Return the (X, Y) coordinate for the center point of the cell that contains the specified text.  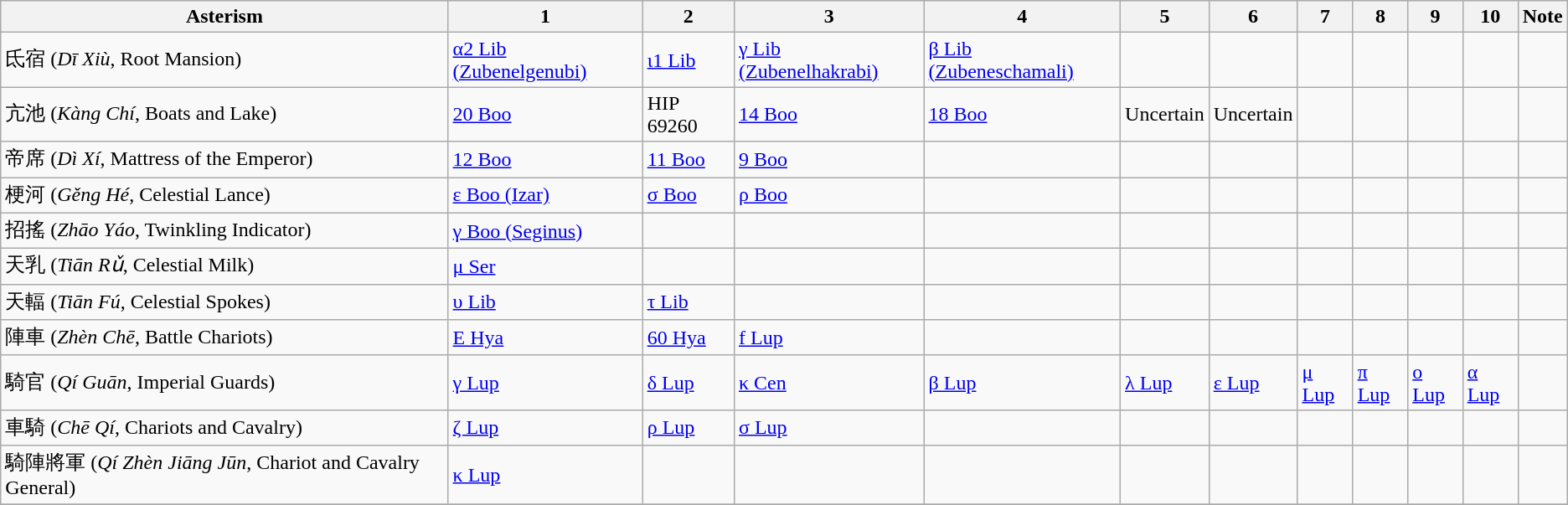
天輻 (Tiān Fú, Celestial Spokes) (224, 301)
γ Lib (Zubenelhakrabi) (829, 60)
β Lup (1022, 382)
3 (829, 17)
Note (1543, 17)
騎陣將軍 (Qí Zhèn Jiāng Jūn, Chariot and Cavalry General) (224, 475)
μ Ser (545, 266)
車騎 (Chē Qí, Chariots and Cavalry) (224, 427)
γ Lup (545, 382)
ο Lup (1436, 382)
υ Lib (545, 301)
陣車 (Zhèn Chē, Battle Chariots) (224, 338)
τ Lib (689, 301)
60 Hya (689, 338)
γ Boo (Seginus) (545, 231)
μ Lup (1325, 382)
9 (1436, 17)
7 (1325, 17)
氐宿 (Dī Xiù, Root Mansion) (224, 60)
20 Boo (545, 114)
σ Lup (829, 427)
12 Boo (545, 159)
π Lup (1380, 382)
帝席 (Dì Xí, Mattress of the Emperor) (224, 159)
5 (1165, 17)
λ Lup (1165, 382)
18 Boo (1022, 114)
招搖 (Zhāo Yáo, Twinkling Indicator) (224, 231)
6 (1253, 17)
ρ Boo (829, 196)
E Hya (545, 338)
2 (689, 17)
β Lib (Zubeneschamali) (1022, 60)
σ Boo (689, 196)
9 Boo (829, 159)
14 Boo (829, 114)
ε Lup (1253, 382)
Asterism (224, 17)
天乳 (Tiān Rǔ, Celestial Milk) (224, 266)
α Lup (1490, 382)
1 (545, 17)
騎官 (Qí Guān, Imperial Guards) (224, 382)
8 (1380, 17)
ε Boo (Izar) (545, 196)
亢池 (Kàng Chí, Boats and Lake) (224, 114)
4 (1022, 17)
δ Lup (689, 382)
11 Boo (689, 159)
梗河 (Gěng Hé, Celestial Lance) (224, 196)
10 (1490, 17)
κ Cen (829, 382)
f Lup (829, 338)
κ Lup (545, 475)
ι1 Lib (689, 60)
ρ Lup (689, 427)
HIP 69260 (689, 114)
α2 Lib (Zubenelgenubi) (545, 60)
ζ Lup (545, 427)
